Capture the cell that displays the provided text and extract its (x, y) central coordinate. 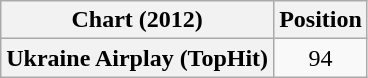
Ukraine Airplay (TopHit) (138, 58)
Chart (2012) (138, 20)
94 (321, 58)
Position (321, 20)
